Output the (X, Y) coordinate of the center of the cell containing the given text.  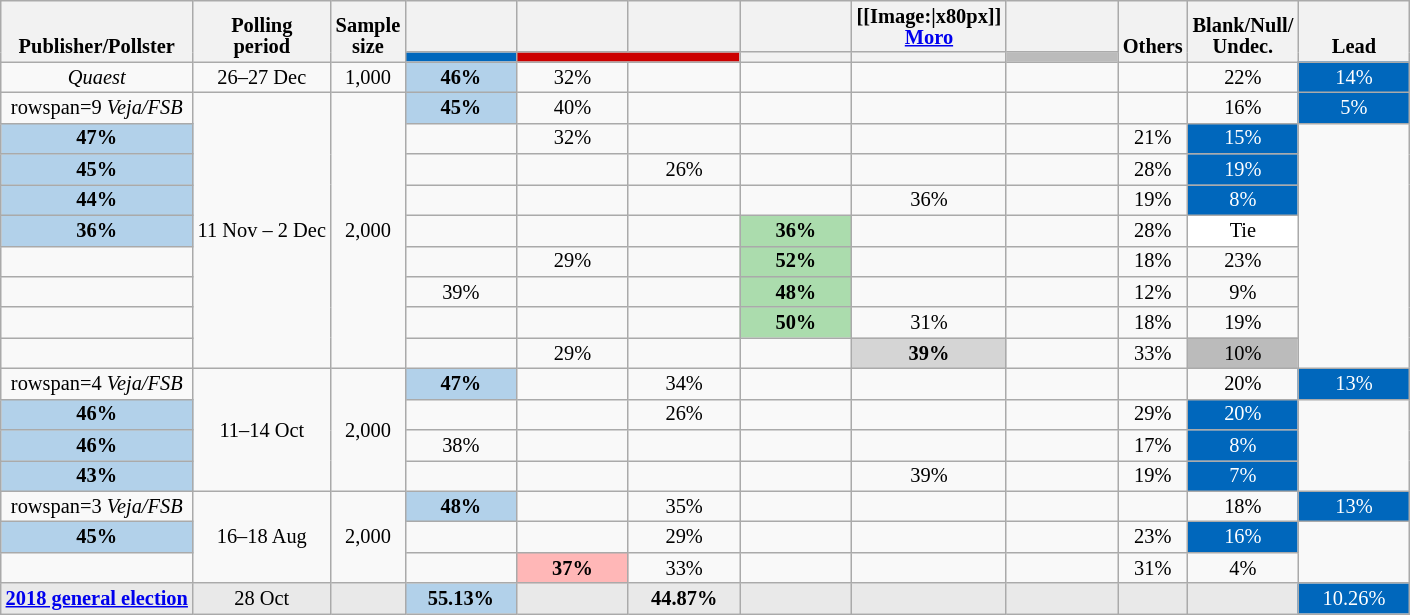
37% (573, 568)
Samplesize (368, 30)
10.26% (1354, 598)
35% (684, 506)
Others (1153, 30)
Pollingperiod (262, 30)
Quaest (97, 78)
rowspan=3 Veja/FSB (97, 506)
55.13% (461, 598)
52% (796, 262)
28 Oct (262, 598)
Tie (1244, 230)
rowspan=9 Veja/FSB (97, 108)
4% (1244, 568)
9% (1244, 292)
21% (1153, 138)
17% (1153, 446)
38% (461, 446)
14% (1354, 78)
44% (97, 200)
10% (1244, 354)
40% (573, 108)
22% (1244, 78)
rowspan=4 Veja/FSB (97, 384)
34% (684, 384)
43% (97, 476)
11 Nov – 2 Dec (262, 230)
15% (1244, 138)
12% (1153, 292)
50% (796, 322)
2018 general election (97, 598)
Lead (1354, 30)
5% (1354, 108)
11–14 Oct (262, 430)
[[Image:|x80px]]Moro (930, 26)
Blank/Null/Undec. (1244, 30)
16–18 Aug (262, 537)
26–27 Dec (262, 78)
7% (1244, 476)
44.87% (684, 598)
1,000 (368, 78)
Publisher/Pollster (97, 30)
